Scan for the cell matching the given text and deliver its [X, Y] coordinate at center. 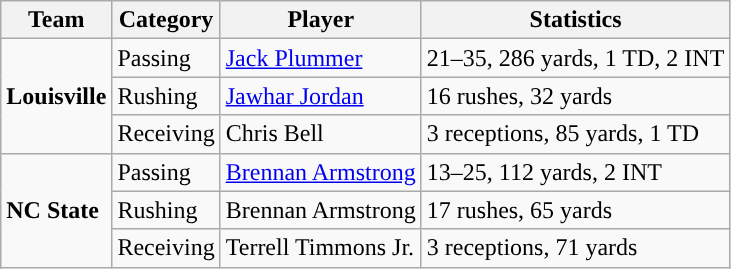
Louisville [56, 96]
21–35, 286 yards, 1 TD, 2 INT [576, 58]
Jack Plummer [320, 58]
3 receptions, 85 yards, 1 TD [576, 134]
17 rushes, 65 yards [576, 210]
NC State [56, 210]
Category [166, 20]
Jawhar Jordan [320, 96]
Chris Bell [320, 134]
Statistics [576, 20]
Player [320, 20]
3 receptions, 71 yards [576, 248]
Team [56, 20]
13–25, 112 yards, 2 INT [576, 172]
16 rushes, 32 yards [576, 96]
Terrell Timmons Jr. [320, 248]
